Determine the (x, y) coordinate at the center of the cell enclosing the given text.  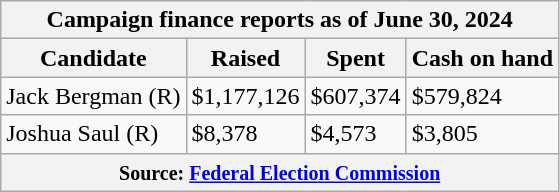
Spent (356, 58)
$8,378 (246, 134)
$3,805 (482, 134)
Campaign finance reports as of June 30, 2024 (280, 20)
Jack Bergman (R) (94, 96)
$579,824 (482, 96)
$607,374 (356, 96)
Joshua Saul (R) (94, 134)
$1,177,126 (246, 96)
Cash on hand (482, 58)
$4,573 (356, 134)
Candidate (94, 58)
Raised (246, 58)
Source: Federal Election Commission (280, 172)
